Find where the given text appears and provide that cell's center as (X, Y) coordinate. 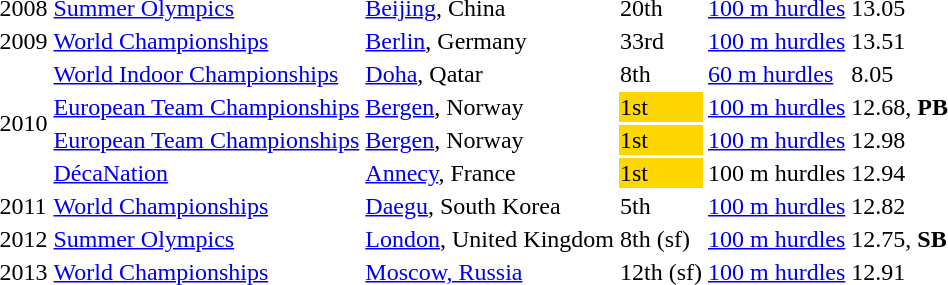
Daegu, South Korea (490, 206)
Berlin, Germany (490, 41)
Summer Olympics (206, 239)
5th (662, 206)
60 m hurdles (776, 74)
33rd (662, 41)
World Indoor Championships (206, 74)
8th (662, 74)
Doha, Qatar (490, 74)
Annecy, France (490, 173)
8th (sf) (662, 239)
London, United Kingdom (490, 239)
DécaNation (206, 173)
